Provide the (x, y) coordinate of the cell's center where the given text is located.  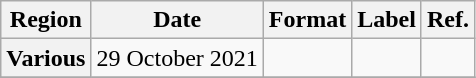
29 October 2021 (177, 58)
Ref. (448, 20)
Various (46, 58)
Format (307, 20)
Region (46, 20)
Label (387, 20)
Date (177, 20)
